For the text-containing cell, return its midpoint in (X, Y) coordinate format. 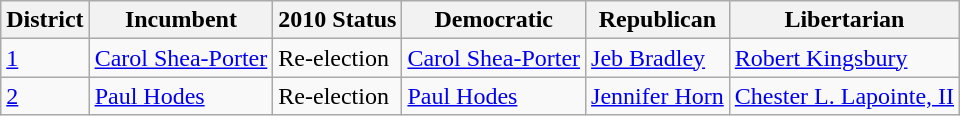
Incumbent (181, 20)
Jennifer Horn (658, 96)
Democratic (494, 20)
Republican (658, 20)
1 (45, 58)
District (45, 20)
Libertarian (844, 20)
2 (45, 96)
Robert Kingsbury (844, 58)
2010 Status (338, 20)
Jeb Bradley (658, 58)
Chester L. Lapointe, II (844, 96)
